Pinpoint the cell where the given text exists, returning its (X, Y) midpoint coordinate. 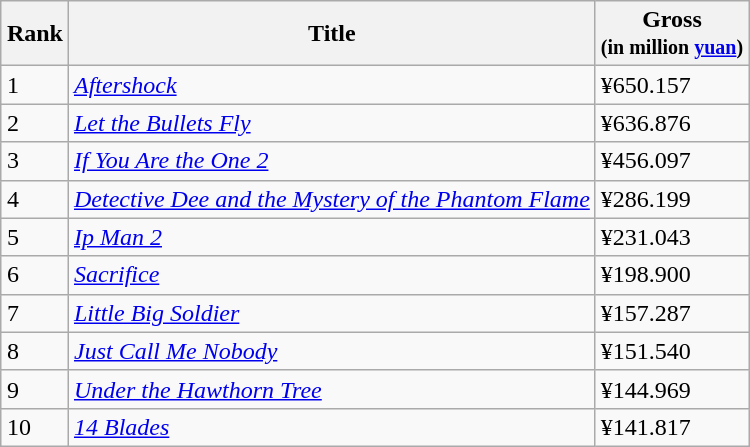
1 (34, 85)
3 (34, 161)
¥151.540 (672, 351)
¥231.043 (672, 237)
2 (34, 123)
Let the Bullets Fly (332, 123)
4 (34, 199)
Just Call Me Nobody (332, 351)
Gross (in million yuan) (672, 34)
¥650.157 (672, 85)
8 (34, 351)
7 (34, 313)
¥141.817 (672, 427)
¥144.969 (672, 389)
Detective Dee and the Mystery of the Phantom Flame (332, 199)
¥286.199 (672, 199)
Title (332, 34)
Aftershock (332, 85)
Little Big Soldier (332, 313)
Under the Hawthorn Tree (332, 389)
6 (34, 275)
¥157.287 (672, 313)
¥636.876 (672, 123)
9 (34, 389)
14 Blades (332, 427)
¥456.097 (672, 161)
If You Are the One 2 (332, 161)
5 (34, 237)
Sacrifice (332, 275)
Ip Man 2 (332, 237)
Rank (34, 34)
10 (34, 427)
¥198.900 (672, 275)
